Return (X, Y) of the center of cell containing provided text 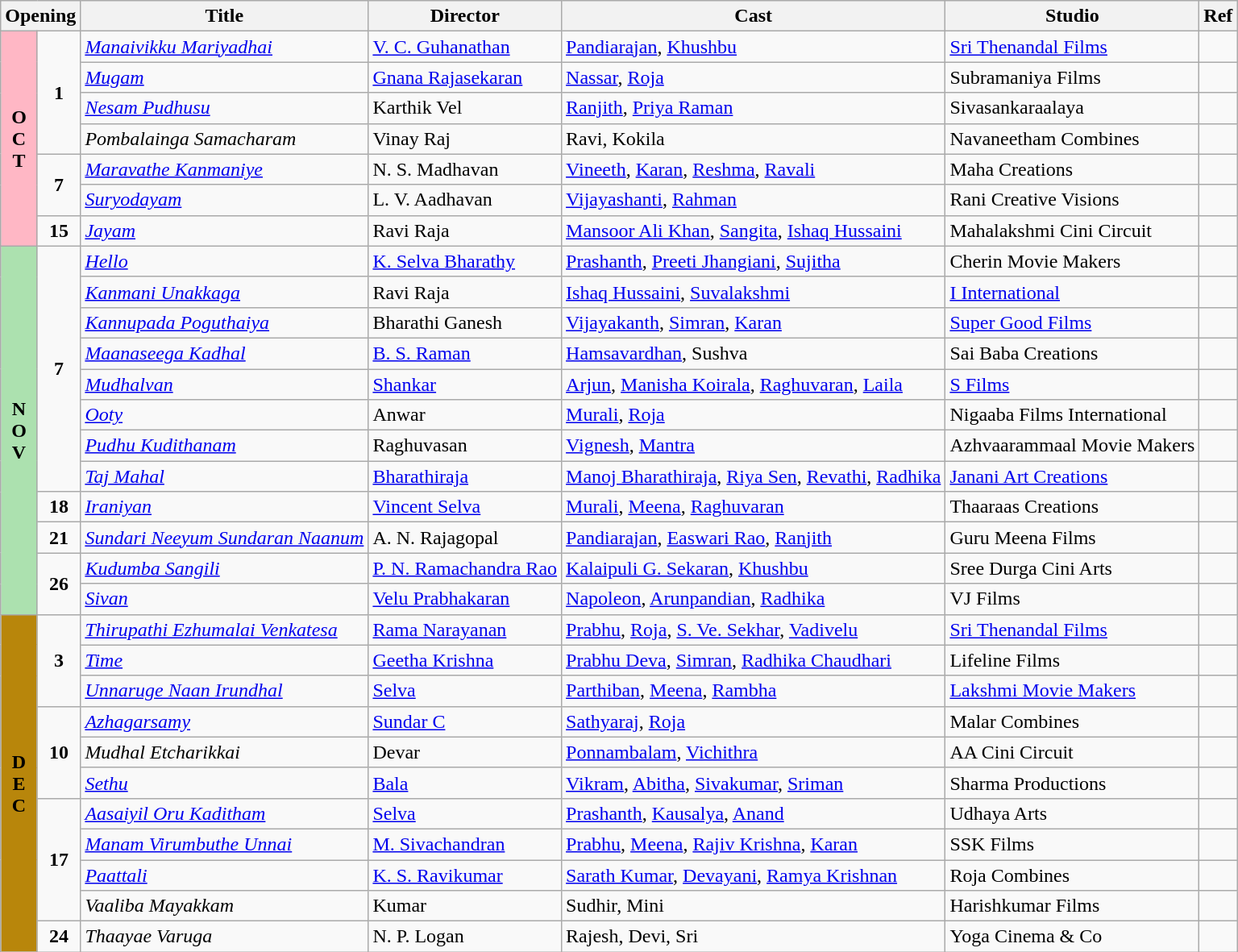
Sivasankaraalaya (1072, 108)
10 (59, 752)
Lakshmi Movie Makers (1072, 691)
Ooty (224, 415)
Azhvaarammaal Movie Makers (1072, 446)
Mudhal Etcharikkai (224, 752)
Azhagarsamy (224, 721)
Studio (1072, 16)
Murali, Roja (754, 415)
Sai Baba Creations (1072, 353)
Kalaipuli G. Sekaran, Khushbu (754, 568)
Super Good Films (1072, 322)
Velu Prabhakaran (465, 599)
Janani Art Creations (1072, 476)
Anwar (465, 415)
Director (465, 16)
Navaneetham Combines (1072, 139)
Malar Combines (1072, 721)
Rama Narayanan (465, 630)
Pandiarajan, Easwari Rao, Ranjith (754, 538)
K. Selva Bharathy (465, 261)
Guru Meena Films (1072, 538)
Thirupathi Ezhumalai Venkatesa (224, 630)
Ponnambalam, Vichithra (754, 752)
N. S. Madhavan (465, 169)
Raghuvasan (465, 446)
Prabhu Deva, Simran, Radhika Chaudhari (754, 660)
Mugam (224, 77)
Vikram, Abitha, Sivakumar, Sriman (754, 783)
OCT (19, 139)
Cast (754, 16)
Sudhir, Mini (754, 906)
1 (59, 93)
Time (224, 660)
Aasaiyil Oru Kaditham (224, 813)
Unnaruge Naan Irundhal (224, 691)
Manoj Bharathiraja, Riya Sen, Revathi, Radhika (754, 476)
Bharathiraja (465, 476)
Hamsavardhan, Sushva (754, 353)
K. S. Ravikumar (465, 875)
Vinay Raj (465, 139)
Thaaraas Creations (1072, 507)
Nesam Pudhusu (224, 108)
Pudhu Kudithanam (224, 446)
Vincent Selva (465, 507)
Taj Mahal (224, 476)
Vignesh, Mantra (754, 446)
Arjun, Manisha Koirala, Raghuvaran, Laila (754, 385)
Ref (1219, 16)
Lifeline Films (1072, 660)
Pandiarajan, Khushbu (754, 47)
Sundari Neeyum Sundaran Naanum (224, 538)
Kannupada Poguthaiya (224, 322)
Mudhalvan (224, 385)
Shankar (465, 385)
Karthik Vel (465, 108)
Bala (465, 783)
Nassar, Roja (754, 77)
Prabhu, Meena, Rajiv Krishna, Karan (754, 844)
Maha Creations (1072, 169)
Suryodayam (224, 200)
Manaivikku Mariyadhai (224, 47)
DEC (19, 784)
N. P. Logan (465, 937)
Parthiban, Meena, Rambha (754, 691)
Ishaq Hussaini, Suvalakshmi (754, 292)
L. V. Aadhavan (465, 200)
Rani Creative Visions (1072, 200)
Geetha Krishna (465, 660)
Sivan (224, 599)
Udhaya Arts (1072, 813)
Kumar (465, 906)
Sarath Kumar, Devayani, Ramya Krishnan (754, 875)
SSK Films (1072, 844)
Mahalakshmi Cini Circuit (1072, 231)
Napoleon, Arunpandian, Radhika (754, 599)
Maanaseega Kadhal (224, 353)
26 (59, 584)
Nigaaba Films International (1072, 415)
Sharma Productions (1072, 783)
Kudumba Sangili (224, 568)
Roja Combines (1072, 875)
Jayam (224, 231)
Pombalainga Samacharam (224, 139)
Prabhu, Roja, S. Ve. Sekhar, Vadivelu (754, 630)
Ranjith, Priya Raman (754, 108)
VJ Films (1072, 599)
I International (1072, 292)
Harishkumar Films (1072, 906)
18 (59, 507)
AA Cini Circuit (1072, 752)
Ravi, Kokila (754, 139)
Sathyaraj, Roja (754, 721)
Title (224, 16)
17 (59, 859)
Gnana Rajasekaran (465, 77)
Sree Durga Cini Arts (1072, 568)
Manam Virumbuthe Unnai (224, 844)
Sundar C (465, 721)
15 (59, 231)
Subramaniya Films (1072, 77)
Devar (465, 752)
M. Sivachandran (465, 844)
Paattali (224, 875)
Vaaliba Mayakkam (224, 906)
Opening (40, 16)
A. N. Rajagopal (465, 538)
Bharathi Ganesh (465, 322)
Mansoor Ali Khan, Sangita, Ishaq Hussaini (754, 231)
Yoga Cinema & Co (1072, 937)
Vineeth, Karan, Reshma, Ravali (754, 169)
Vijayakanth, Simran, Karan (754, 322)
Kanmani Unakkaga (224, 292)
Sethu (224, 783)
NOV (19, 430)
Rajesh, Devi, Sri (754, 937)
Vijayashanti, Rahman (754, 200)
Thaayae Varuga (224, 937)
Hello (224, 261)
3 (59, 660)
Cherin Movie Makers (1072, 261)
24 (59, 937)
Iraniyan (224, 507)
Maravathe Kanmaniye (224, 169)
Murali, Meena, Raghuvaran (754, 507)
P. N. Ramachandra Rao (465, 568)
S Films (1072, 385)
21 (59, 538)
B. S. Raman (465, 353)
Prashanth, Preeti Jhangiani, Sujitha (754, 261)
V. C. Guhanathan (465, 47)
Prashanth, Kausalya, Anand (754, 813)
